Return [x, y] of the center of cell containing provided text 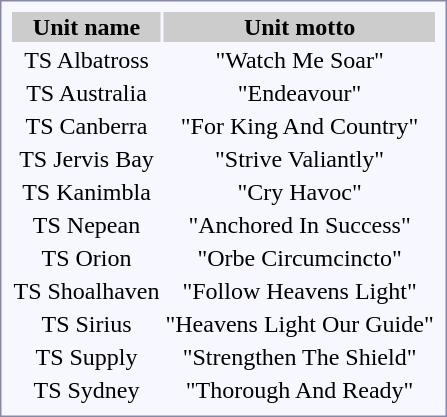
TS Nepean [86, 225]
TS Sirius [86, 324]
TS Orion [86, 258]
"Cry Havoc" [300, 192]
Unit motto [300, 27]
TS Sydney [86, 390]
"Endeavour" [300, 93]
"Watch Me Soar" [300, 60]
"Orbe Circumcincto" [300, 258]
Unit name [86, 27]
"Strengthen The Shield" [300, 357]
"Heavens Light Our Guide" [300, 324]
"Strive Valiantly" [300, 159]
"For King And Country" [300, 126]
TS Supply [86, 357]
TS Australia [86, 93]
TS Shoalhaven [86, 291]
TS Jervis Bay [86, 159]
TS Albatross [86, 60]
"Thorough And Ready" [300, 390]
"Follow Heavens Light" [300, 291]
TS Kanimbla [86, 192]
"Anchored In Success" [300, 225]
TS Canberra [86, 126]
